Scan for the cell matching the given text and deliver its [x, y] coordinate at center. 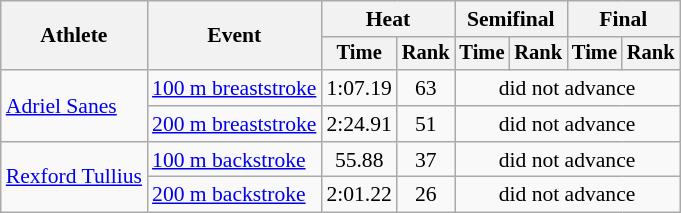
63 [426, 88]
1:07.19 [358, 88]
51 [426, 124]
100 m backstroke [234, 160]
Event [234, 36]
55.88 [358, 160]
Rexford Tullius [74, 178]
Heat [388, 19]
2:24.91 [358, 124]
37 [426, 160]
Final [623, 19]
Adriel Sanes [74, 106]
Semifinal [510, 19]
200 m backstroke [234, 195]
100 m breaststroke [234, 88]
200 m breaststroke [234, 124]
Athlete [74, 36]
26 [426, 195]
2:01.22 [358, 195]
